Pinpoint the cell where the given text exists, returning its [X, Y] midpoint coordinate. 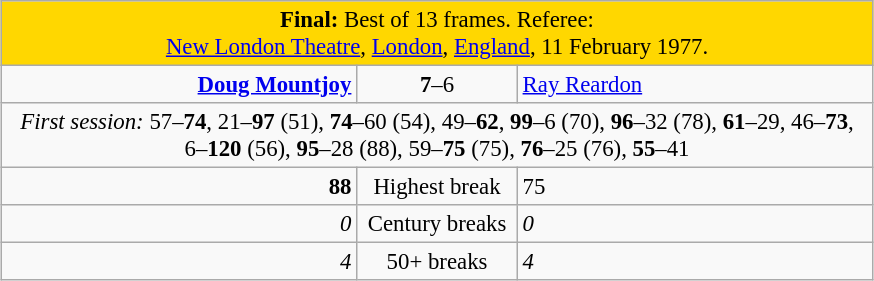
Doug Mountjoy [179, 85]
7–6 [438, 85]
75 [695, 187]
First session: 57–74, 21–97 (51), 74–60 (54), 49–62, 99–6 (70), 96–32 (78), 61–29, 46–73, 6–120 (56), 95–28 (88), 59–75 (75), 76–25 (76), 55–41 [437, 136]
Ray Reardon [695, 85]
Highest break [438, 187]
Century breaks [438, 224]
88 [179, 187]
50+ breaks [438, 262]
Final: Best of 13 frames. Referee: New London Theatre, London, England, 11 February 1977. [437, 34]
